Identify which cell holds the provided text, then report its [x, y] central coordinate. 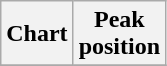
Chart [37, 34]
Peakposition [119, 34]
